From the cell containing the given text, extract its center point as [x, y] coordinate. 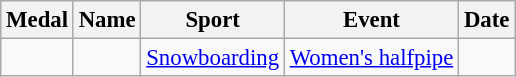
Snowboarding [212, 58]
Women's halfpipe [371, 58]
Medal [38, 20]
Name [107, 20]
Sport [212, 20]
Date [487, 20]
Event [371, 20]
